Output the (X, Y) coordinate of the center of the cell containing the given text.  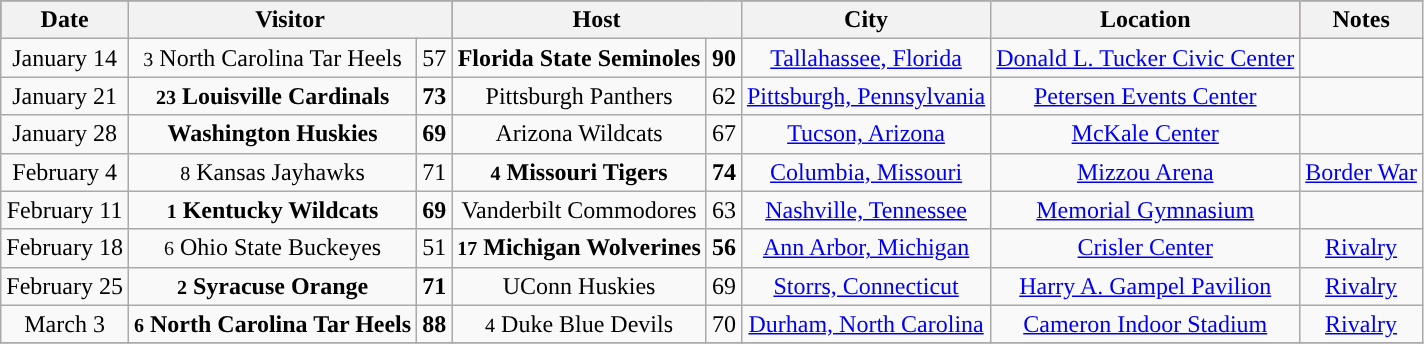
73 (434, 96)
51 (434, 248)
63 (724, 210)
90 (724, 58)
Pittsburgh, Pennsylvania (866, 96)
88 (434, 324)
Location (1146, 20)
Tallahassee, Florida (866, 58)
4 Missouri Tigers (580, 172)
62 (724, 96)
Ann Arbor, Michigan (866, 248)
February 18 (65, 248)
6 North Carolina Tar Heels (272, 324)
Columbia, Missouri (866, 172)
Crisler Center (1146, 248)
January 28 (65, 134)
2 Syracuse Orange (272, 286)
Pittsburgh Panthers (580, 96)
February 11 (65, 210)
3 North Carolina Tar Heels (272, 58)
4 Duke Blue Devils (580, 324)
January 14 (65, 58)
Storrs, Connecticut (866, 286)
Vanderbilt Commodores (580, 210)
Date (65, 20)
Tucson, Arizona (866, 134)
Florida State Seminoles (580, 58)
Notes (1362, 20)
57 (434, 58)
Host (597, 20)
Cameron Indoor Stadium (1146, 324)
56 (724, 248)
UConn Huskies (580, 286)
Visitor (290, 20)
6 Ohio State Buckeyes (272, 248)
Durham, North Carolina (866, 324)
City (866, 20)
Nashville, Tennessee (866, 210)
February 4 (65, 172)
Washington Huskies (272, 134)
Arizona Wildcats (580, 134)
Petersen Events Center (1146, 96)
Memorial Gymnasium (1146, 210)
17 Michigan Wolverines (580, 248)
67 (724, 134)
74 (724, 172)
Donald L. Tucker Civic Center (1146, 58)
January 21 (65, 96)
1 Kentucky Wildcats (272, 210)
February 25 (65, 286)
March 3 (65, 324)
Harry A. Gampel Pavilion (1146, 286)
Mizzou Arena (1146, 172)
Border War (1362, 172)
McKale Center (1146, 134)
23 Louisville Cardinals (272, 96)
8 Kansas Jayhawks (272, 172)
70 (724, 324)
